From the cell containing the given text, extract its center point as [x, y] coordinate. 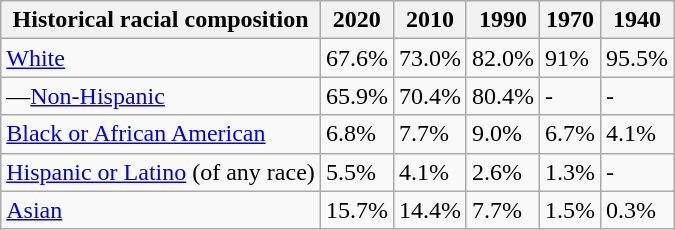
1940 [638, 20]
91% [570, 58]
82.0% [502, 58]
73.0% [430, 58]
15.7% [356, 210]
80.4% [502, 96]
—Non-Hispanic [161, 96]
95.5% [638, 58]
Hispanic or Latino (of any race) [161, 172]
1.5% [570, 210]
1990 [502, 20]
70.4% [430, 96]
1970 [570, 20]
0.3% [638, 210]
5.5% [356, 172]
2020 [356, 20]
6.7% [570, 134]
6.8% [356, 134]
2010 [430, 20]
1.3% [570, 172]
14.4% [430, 210]
67.6% [356, 58]
9.0% [502, 134]
Black or African American [161, 134]
White [161, 58]
65.9% [356, 96]
Asian [161, 210]
Historical racial composition [161, 20]
2.6% [502, 172]
